Scan for the cell matching the given text and deliver its (x, y) coordinate at center. 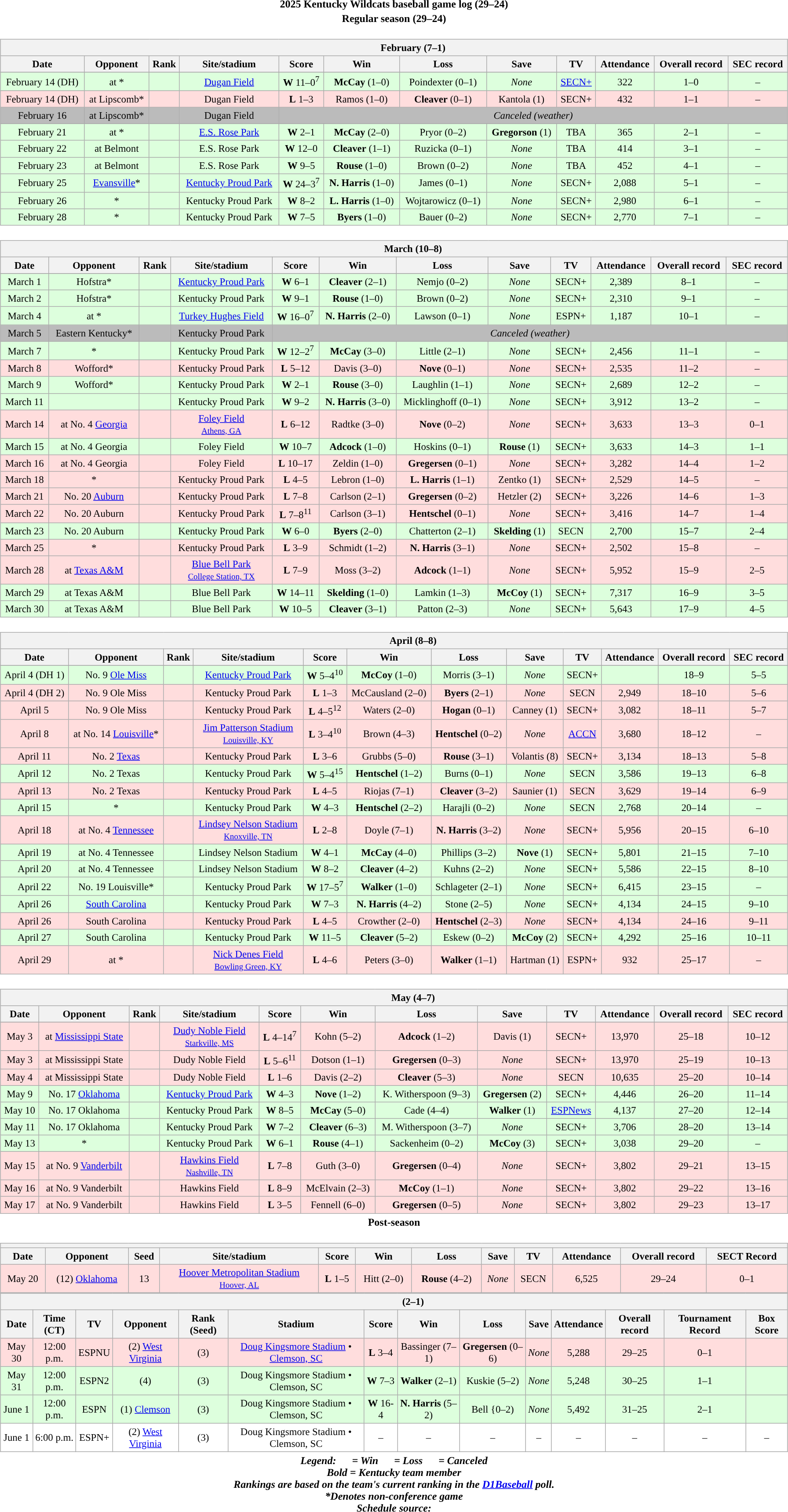
6–8 (759, 774)
May 31 (17, 1381)
Hentschel (1–2) (389, 774)
322 (625, 81)
W 5–415 (325, 774)
McCausland (2–0) (389, 693)
24–16 (694, 920)
Kuskie (5–2) (492, 1381)
McElvain (2–3) (338, 1188)
6,415 (630, 887)
April 20 (34, 869)
4–5 (757, 609)
W 11–07 (302, 81)
(1) Clemson (146, 1409)
Nove (1) (535, 853)
2,700 (621, 531)
18–13 (694, 756)
Bauer (0–2) (443, 217)
29–22 (691, 1188)
Byers (2–1) (469, 693)
29–23 (691, 1205)
Bell {0–2) (492, 1409)
25–18 (691, 1036)
M. Witherspoon (3–7) (427, 1127)
13–17 (758, 1205)
2,949 (630, 693)
Lawson (0–1) (442, 316)
3,629 (630, 791)
18–9 (694, 675)
Cleaver (0–1) (443, 99)
March 30 (25, 609)
20–15 (694, 830)
W 10–5 (295, 609)
Tournament Record (705, 1324)
10–13 (758, 1060)
3,082 (630, 710)
W 7–2 (280, 1127)
April 5 (34, 710)
McCoy (3) (512, 1143)
15–9 (689, 570)
11–1 (689, 351)
W 12–0 (302, 149)
Grubbs (5–0) (389, 756)
Doyle (7–1) (389, 830)
18–10 (694, 693)
March 5 (25, 333)
Hentschel (2–3) (469, 920)
Gregersen (0–1) (442, 463)
10,635 (624, 1077)
14–5 (689, 479)
19–13 (694, 774)
ACCN (582, 734)
2,980 (625, 201)
Riojas (7–1) (389, 791)
Wojtarowicz (0–1) (443, 201)
3–5 (757, 593)
Hentschel (0–2) (469, 734)
Gregersen (0–4) (427, 1166)
14–3 (689, 446)
18–11 (694, 710)
L 3–4 (381, 1352)
5–5 (759, 675)
7–1 (691, 217)
ESPN2 (94, 1381)
April 18 (34, 830)
24–15 (694, 904)
Cade (4–4) (427, 1110)
5–8 (759, 756)
6–10 (759, 830)
May 9 (20, 1094)
9–1 (689, 298)
April 19 (34, 853)
Cleaver (4–2) (389, 869)
7,317 (621, 593)
365 (625, 132)
2–5 (757, 570)
Poindexter (0–1) (443, 81)
Guth (3–0) (338, 1166)
L 4–512 (325, 710)
Davis (3–0) (358, 369)
Seed (144, 1256)
Hartman (1) (535, 960)
9–11 (759, 920)
L 3–6 (325, 756)
5,288 (578, 1352)
25–17 (694, 960)
March 4 (25, 316)
No. 19 Louisville* (116, 887)
13–2 (689, 402)
at No. 14 Louisville* (116, 734)
April 13 (34, 791)
Bassinger (7–1) (428, 1352)
March 11 (25, 402)
McCoy (1) (520, 593)
5,956 (630, 830)
3,282 (621, 463)
Rouse (1) (520, 446)
N. Harris (4–2) (389, 904)
2,502 (621, 548)
April 12 (34, 774)
Pryor (0–2) (443, 132)
McCay (3–0) (358, 351)
April 4 (DH 1) (34, 675)
2,535 (621, 369)
18–12 (694, 734)
3,038 (624, 1143)
5–7 (759, 710)
Stadium (296, 1324)
9–10 (759, 904)
22–15 (694, 869)
March 1 (25, 282)
Time (CT) (55, 1324)
5,801 (630, 853)
McCoy (1–0) (389, 675)
Hentschel (2–2) (389, 807)
29–25 (635, 1352)
Hawkins FieldNashville, TN (209, 1166)
4,446 (624, 1094)
3,586 (630, 774)
W 10–7 (295, 446)
Zentko (1) (520, 479)
13–3 (689, 424)
28–20 (691, 1127)
10–14 (758, 1077)
12–14 (758, 1110)
Cleaver (3–1) (358, 609)
L 4–6 (325, 960)
Volantis (8) (535, 756)
February (7–1) (394, 47)
25–19 (691, 1060)
27–20 (691, 1110)
Saunier (1) (535, 791)
Hoskins (0–1) (442, 446)
5,952 (621, 570)
Chatterton (2–1) (442, 531)
Foley FieldAthens, GA (222, 424)
February 16 (42, 116)
Cleaver (5–3) (427, 1077)
Cleaver (1–1) (361, 149)
Cleaver (2–1) (358, 282)
Nemjo (0–2) (442, 282)
Zeldin (1–0) (358, 463)
Kuhns (2–2) (469, 869)
19–14 (694, 791)
March 8 (25, 369)
Gregorson (1) (522, 132)
(12) Oklahoma (87, 1278)
April 29 (34, 960)
Nove (0–2) (442, 424)
Davis (2–2) (338, 1077)
Adcock (1–1) (442, 570)
Lindsey Nelson StadiumKnoxville, TN (248, 830)
February 22 (42, 149)
Hentschel (0–1) (442, 514)
April 8 (34, 734)
(4) (146, 1381)
L 1–6 (280, 1077)
April 27 (34, 937)
15–8 (689, 548)
Cleaver (3–2) (469, 791)
3,706 (624, 1127)
Laughlin (1–1) (442, 385)
Skelding (1) (520, 531)
Eskew (0–2) (469, 937)
Lamkin (1–3) (442, 593)
Gregersen (2) (512, 1094)
11–14 (758, 1094)
Blue Bell ParkCollege Station, TX (222, 570)
Gregersen (0–6) (492, 1352)
McCay (5–0) (338, 1110)
25–20 (691, 1077)
March 23 (25, 531)
L 3–9 (295, 548)
4,137 (624, 1110)
Adcock (1–0) (358, 446)
25–16 (694, 937)
414 (625, 149)
Crowther (2–0) (389, 920)
Stone (2–5) (469, 904)
11–2 (689, 369)
5,643 (621, 609)
Turkey Hughes Field (222, 316)
L. Harris (1–0) (361, 201)
March 29 (25, 593)
13 (144, 1278)
February 23 (42, 165)
March 9 (25, 385)
Nick Denes FieldBowling Green, KY (248, 960)
N. Harris (3–2) (469, 830)
7–10 (759, 853)
May 4 (20, 1077)
6–9 (759, 791)
8–10 (759, 869)
McCoy (1–1) (427, 1188)
April 11 (34, 756)
May 11 (20, 1127)
17–9 (689, 609)
Ramos (1–0) (361, 99)
K. Witherspoon (9–3) (427, 1094)
February 26 (42, 201)
ESPN (94, 1409)
L 5–12 (295, 369)
3,134 (630, 756)
Dotson (1–1) (338, 1060)
N. Harris (3–1) (442, 548)
2,456 (621, 351)
W 9–1 (295, 298)
3,912 (621, 402)
Box Score (767, 1324)
February 28 (42, 217)
Gregersen (0–5) (427, 1205)
L 7–9 (295, 570)
March 28 (25, 570)
April 15 (34, 807)
29–24 (663, 1278)
N. Harris (5–2) (428, 1409)
L. Harris (1–1) (442, 479)
May 30 (17, 1352)
1–0 (691, 81)
432 (625, 99)
3,680 (630, 734)
W 8–5 (280, 1110)
W 7–5 (302, 217)
Walker (1–0) (389, 887)
Moss (3–2) (358, 570)
April 4 (DH 2) (34, 693)
26–20 (691, 1094)
W 4–1 (325, 853)
Nove (1–2) (338, 1094)
Lebron (1–0) (358, 479)
Ruzicka (0–1) (443, 149)
Hitt (2–0) (383, 1278)
Rouse (4–2) (447, 1278)
Jim Patterson StadiumLouisville, KY (248, 734)
Schlageter (2–1) (469, 887)
2,389 (621, 282)
James (0–1) (443, 183)
5,492 (578, 1409)
L 4–147 (280, 1036)
Schmidt (1–2) (358, 548)
April 22 (34, 887)
Rouse (3–1) (469, 756)
W 16–07 (295, 316)
29–20 (691, 1143)
Cleaver (5–2) (389, 937)
Byers (1–0) (361, 217)
W 9–5 (302, 165)
932 (630, 960)
W 16-4 (381, 1409)
1–3 (757, 496)
Micklinghoff (0–1) (442, 402)
W 17–57 (325, 887)
Waters (2–0) (389, 710)
L 6–12 (295, 424)
March 7 (25, 351)
Patton (2–3) (442, 609)
W 9–2 (295, 402)
Eastern Kentucky* (94, 333)
February 21 (42, 132)
Hetzler (2) (520, 496)
W 14–11 (295, 593)
Walker (1) (512, 1110)
March 21 (25, 496)
30–25 (635, 1381)
1–4 (757, 514)
Nove (0–1) (442, 369)
W 6–0 (295, 531)
May 13 (20, 1143)
L 3–410 (325, 734)
20–14 (694, 807)
W 11–5 (325, 937)
2–4 (757, 531)
Adcock (1–2) (427, 1036)
May (4–7) (394, 997)
Hogan (0–1) (469, 710)
May 17 (20, 1205)
Canney (1) (535, 710)
McCay (2–0) (361, 132)
15–7 (689, 531)
Morris (3–1) (469, 675)
Skelding (1–0) (358, 593)
McCay (1–0) (361, 81)
ESPNews (571, 1110)
8–1 (689, 282)
March 25 (25, 548)
Rouse (4–1) (338, 1143)
March 2 (25, 298)
13–14 (758, 1127)
2,770 (625, 217)
March (10–8) (394, 248)
N. Harris (3–0) (358, 402)
N. Harris (2–0) (358, 316)
3–1 (691, 149)
Rank (Seed) (203, 1324)
13–16 (758, 1188)
Rouse (3–0) (358, 385)
3,226 (621, 496)
L 5–611 (280, 1060)
Carlson (2–1) (358, 496)
Burns (0–1) (469, 774)
Carlson (3–1) (358, 514)
21–15 (694, 853)
14–6 (689, 496)
Evansville* (116, 183)
31–25 (635, 1409)
10–1 (689, 316)
6:00 p.m. (55, 1437)
Walker (2–1) (428, 1381)
2,768 (630, 807)
3,416 (621, 514)
L 7–811 (295, 514)
March 18 (25, 479)
10–12 (758, 1036)
SECT Record (747, 1256)
Byers (2–0) (358, 531)
13–15 (758, 1166)
5–1 (691, 183)
Peters (3–0) (389, 960)
McCay (4–0) (389, 853)
McCoy (2) (535, 937)
February 25 (42, 183)
Cleaver (6–3) (338, 1127)
May 15 (20, 1166)
2,088 (625, 183)
L 10–17 (295, 463)
March 14 (25, 424)
May 16 (20, 1188)
Kantola (1) (522, 99)
Sackenheim (0–2) (427, 1143)
Walker (1–1) (469, 960)
6,525 (587, 1278)
Davis (1) (512, 1036)
1,187 (621, 316)
W 5–410 (325, 675)
Radtke (3–0) (358, 424)
ESPNU (94, 1352)
5,586 (630, 869)
14–7 (689, 514)
Gregersen (0–2) (442, 496)
1–2 (757, 463)
L 2–8 (325, 830)
April (8–8) (394, 641)
2,529 (621, 479)
Kohn (5–2) (338, 1036)
(2–1) (394, 1301)
29–21 (691, 1166)
March 15 (25, 446)
4–1 (691, 165)
May 10 (20, 1110)
Little (2–1) (442, 351)
4,292 (630, 937)
6–1 (691, 201)
L 1–5 (337, 1278)
2,689 (621, 385)
N. Harris (1–0) (361, 183)
2,310 (621, 298)
W 12–27 (295, 351)
Gregersen (0–3) (427, 1060)
5–6 (759, 693)
Phillips (3–2) (469, 853)
March 22 (25, 514)
Dudy Noble FieldStarkville, MS (209, 1036)
May 20 (23, 1278)
10–11 (759, 937)
452 (625, 165)
14–4 (689, 463)
5,248 (578, 1381)
March 16 (25, 463)
12–2 (689, 385)
Harajli (0–2) (469, 807)
W 24–37 (302, 183)
Hoover Metropolitan StadiumHoover, AL (239, 1278)
L 8–9 (280, 1188)
Brown (4–3) (389, 734)
L 3–5 (280, 1205)
16–9 (689, 593)
Fennell (6–0) (338, 1205)
23–15 (694, 887)
